Pinpoint the cell where the given text exists, returning its [X, Y] midpoint coordinate. 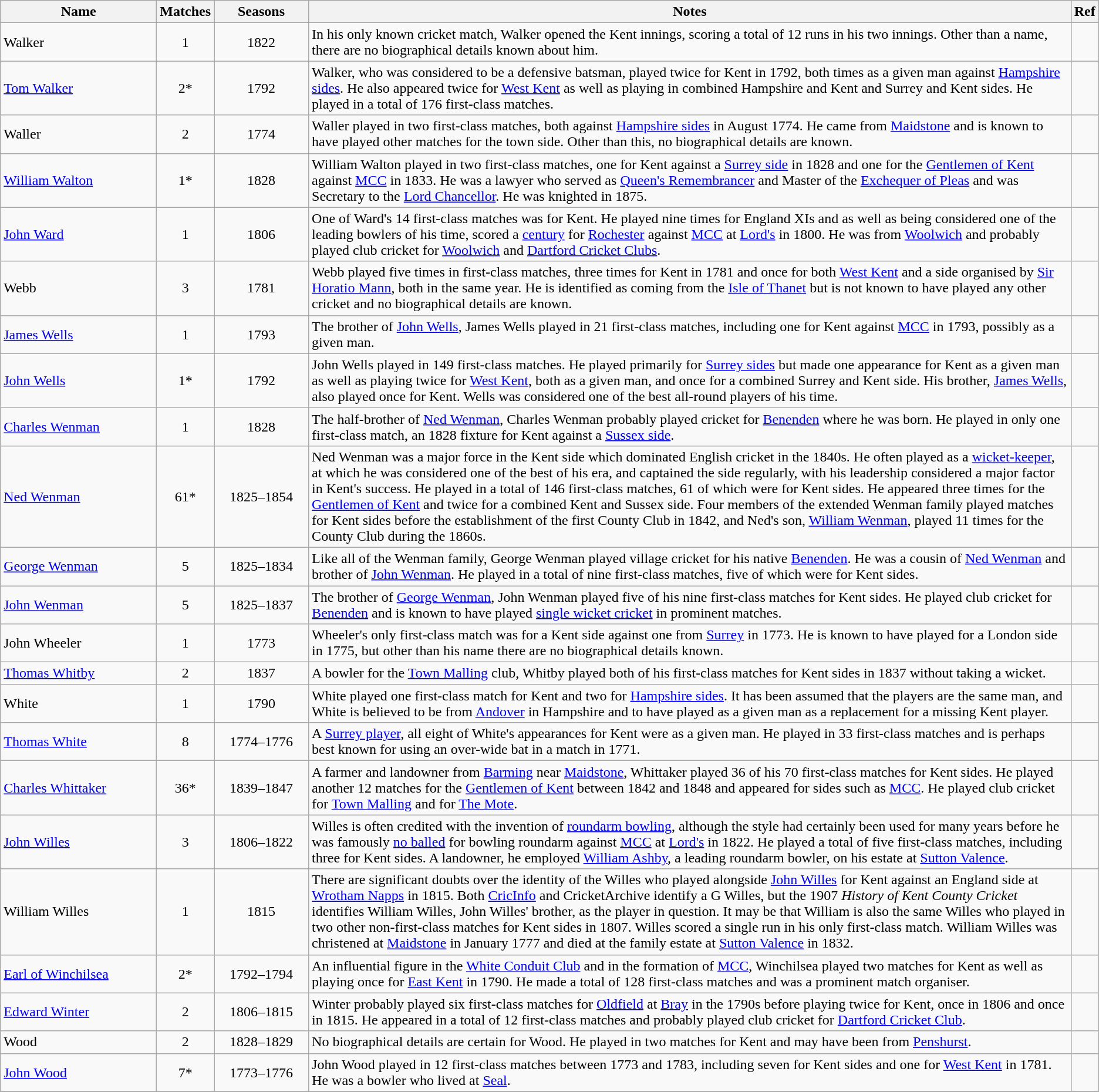
John Wenman [79, 605]
36* [186, 788]
Seasons [262, 12]
1774 [262, 134]
Tom Walker [79, 88]
John Wood [79, 1072]
Waller [79, 134]
Ned Wenman [79, 497]
A bowler for the Town Malling club, Whitby played both of his first-class matches for Kent sides in 1837 without taking a wicket. [690, 673]
William Willes [79, 912]
The brother of John Wells, James Wells played in 21 first-class matches, including one for Kent against MCC in 1793, possibly as a given man. [690, 335]
61* [186, 497]
1839–1847 [262, 788]
Ref [1085, 12]
1774–1776 [262, 742]
James Wells [79, 335]
William Walton [79, 180]
Thomas White [79, 742]
Name [79, 12]
1790 [262, 703]
Walker [79, 42]
Matches [186, 12]
1837 [262, 673]
1828–1829 [262, 1042]
1806 [262, 234]
Webb [79, 288]
1773 [262, 643]
Charles Wenman [79, 426]
1825–1854 [262, 497]
Earl of Winchilsea [79, 973]
George Wenman [79, 566]
Charles Whittaker [79, 788]
John Wheeler [79, 643]
8 [186, 742]
1781 [262, 288]
Notes [690, 12]
Edward Winter [79, 1012]
1815 [262, 912]
John Willes [79, 842]
1793 [262, 335]
1773–1776 [262, 1072]
1825–1837 [262, 605]
1806–1815 [262, 1012]
No biographical details are certain for Wood. He played in two matches for Kent and may have been from Penshurst. [690, 1042]
Thomas Whitby [79, 673]
White [79, 703]
1822 [262, 42]
John Ward [79, 234]
7* [186, 1072]
Wood [79, 1042]
1806–1822 [262, 842]
1825–1834 [262, 566]
1792–1794 [262, 973]
John Wells [79, 380]
